Search for the cell housing the specified text and yield its [x, y] center coordinate. 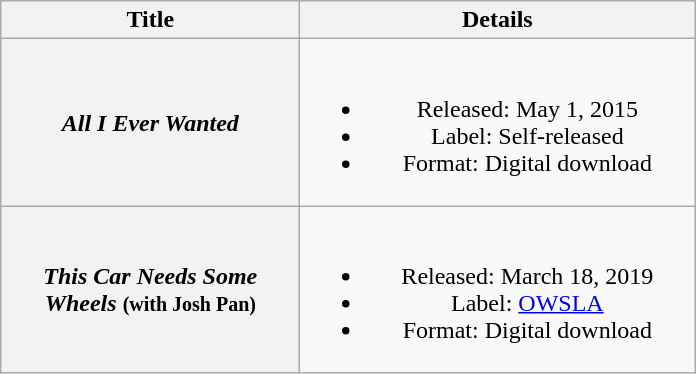
This Car Needs Some Wheels (with Josh Pan) [150, 290]
Released: May 1, 2015Label: Self-releasedFormat: Digital download [498, 122]
Title [150, 20]
All I Ever Wanted [150, 122]
Released: March 18, 2019Label: OWSLAFormat: Digital download [498, 290]
Details [498, 20]
